Return the (X, Y) coordinate for the center point of the cell that contains the specified text.  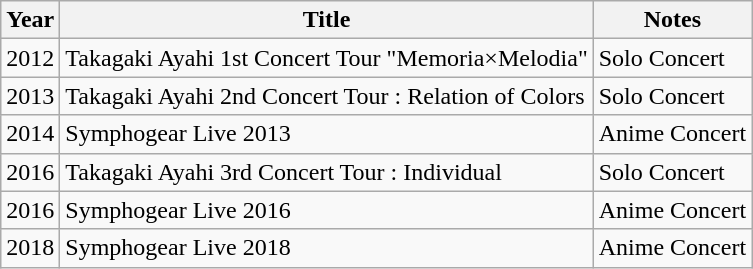
Year (30, 20)
2014 (30, 134)
Takagaki Ayahi 1st Concert Tour "Memoria×Melodia" (326, 58)
Title (326, 20)
2013 (30, 96)
2018 (30, 248)
Symphogear Live 2018 (326, 248)
Notes (672, 20)
Symphogear Live 2013 (326, 134)
Takagaki Ayahi 2nd Concert Tour : Relation of Colors (326, 96)
2012 (30, 58)
Takagaki Ayahi 3rd Concert Tour : Individual (326, 172)
Symphogear Live 2016 (326, 210)
